Detect which cell encompasses the target text, then output its [X, Y] center coordinate. 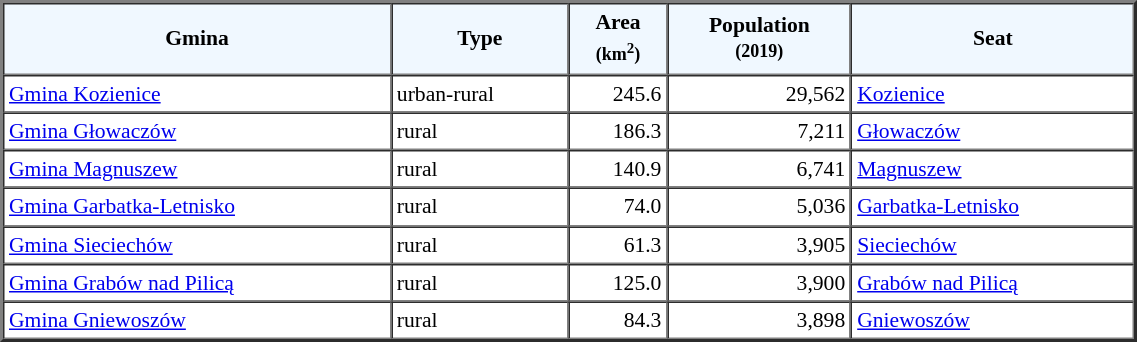
Grabów nad Pilicą [992, 283]
Głowaczów [992, 131]
Garbatka-Letnisko [992, 207]
6,741 [759, 169]
84.3 [618, 321]
Gmina Grabów nad Pilicą [197, 283]
Gmina Magnuszew [197, 169]
Gmina Garbatka-Letnisko [197, 207]
Gniewoszów [992, 321]
140.9 [618, 169]
125.0 [618, 283]
7,211 [759, 131]
245.6 [618, 93]
Magnuszew [992, 169]
Gmina Głowaczów [197, 131]
Seat [992, 38]
5,036 [759, 207]
74.0 [618, 207]
61.3 [618, 245]
Gmina Gniewoszów [197, 321]
Kozienice [992, 93]
Population(2019) [759, 38]
Type [480, 38]
3,900 [759, 283]
Gmina Sieciechów [197, 245]
3,905 [759, 245]
186.3 [618, 131]
29,562 [759, 93]
Gmina Kozienice [197, 93]
Sieciechów [992, 245]
Gmina [197, 38]
urban-rural [480, 93]
Area(km2) [618, 38]
3,898 [759, 321]
